Provide the [x, y] coordinate of the cell's center where the given text is located.  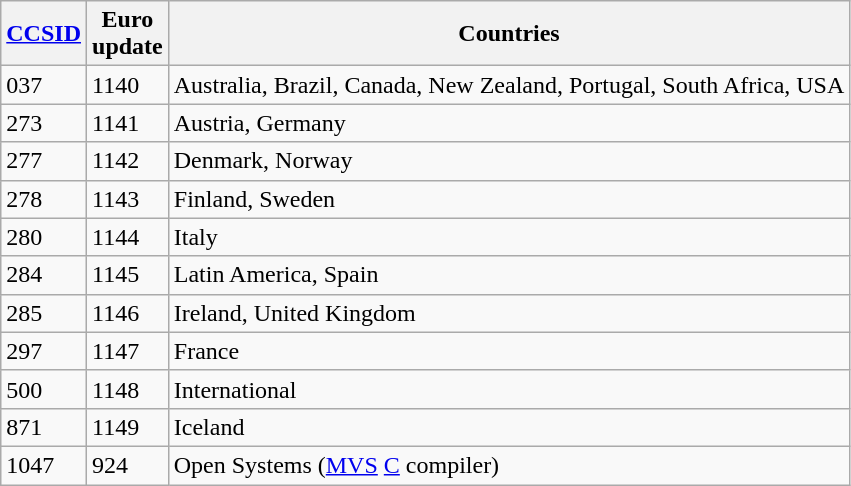
277 [44, 161]
1145 [128, 275]
1141 [128, 123]
273 [44, 123]
037 [44, 85]
285 [44, 313]
500 [44, 389]
1149 [128, 427]
1146 [128, 313]
Open Systems (MVS C compiler) [509, 465]
871 [44, 427]
1047 [44, 465]
France [509, 351]
Iceland [509, 427]
Countries [509, 34]
International [509, 389]
278 [44, 199]
Finland, Sweden [509, 199]
Euroupdate [128, 34]
Latin America, Spain [509, 275]
1140 [128, 85]
Denmark, Norway [509, 161]
924 [128, 465]
Australia, Brazil, Canada, New Zealand, Portugal, South Africa, USA [509, 85]
280 [44, 237]
Ireland, United Kingdom [509, 313]
Austria, Germany [509, 123]
CCSID [44, 34]
1143 [128, 199]
1147 [128, 351]
1142 [128, 161]
297 [44, 351]
Italy [509, 237]
1144 [128, 237]
1148 [128, 389]
284 [44, 275]
